For the text-containing cell, return its midpoint in (x, y) coordinate format. 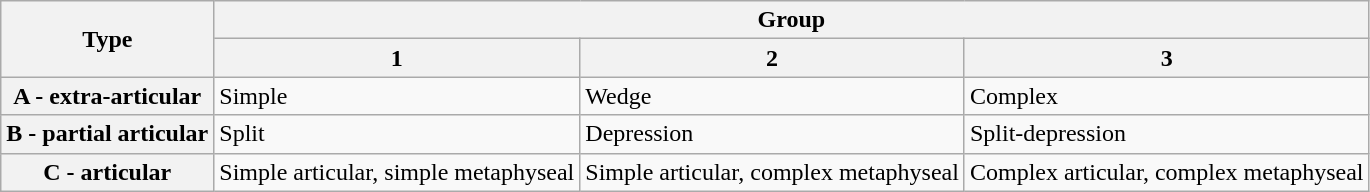
B - partial articular (108, 134)
Complex articular, complex metaphyseal (1166, 172)
Simple (397, 96)
A - extra-articular (108, 96)
Simple articular, complex metaphyseal (772, 172)
C - articular (108, 172)
3 (1166, 58)
Split-depression (1166, 134)
Split (397, 134)
Simple articular, simple metaphyseal (397, 172)
1 (397, 58)
Complex (1166, 96)
Wedge (772, 96)
Depression (772, 134)
Type (108, 39)
Group (792, 20)
2 (772, 58)
